Find where the given text appears and provide that cell's center as [X, Y] coordinate. 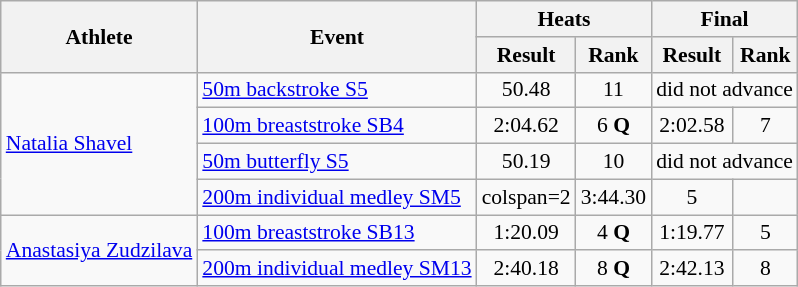
100m breaststroke SB13 [336, 233]
8 Q [614, 269]
Athlete [100, 36]
Final [724, 19]
200m individual medley SM5 [336, 197]
2:02.58 [692, 126]
Heats [564, 19]
6 Q [614, 126]
2:40.18 [526, 269]
Anastasiya Zudzilava [100, 250]
3:44.30 [614, 197]
50.48 [526, 90]
11 [614, 90]
1:20.09 [526, 233]
4 Q [614, 233]
1:19.77 [692, 233]
Natalia Shavel [100, 143]
50m backstroke S5 [336, 90]
2:04.62 [526, 126]
50m butterfly S5 [336, 162]
10 [614, 162]
200m individual medley SM13 [336, 269]
colspan=2 [526, 197]
2:42.13 [692, 269]
7 [766, 126]
8 [766, 269]
Event [336, 36]
100m breaststroke SB4 [336, 126]
50.19 [526, 162]
